Search for the cell housing the specified text and yield its (x, y) center coordinate. 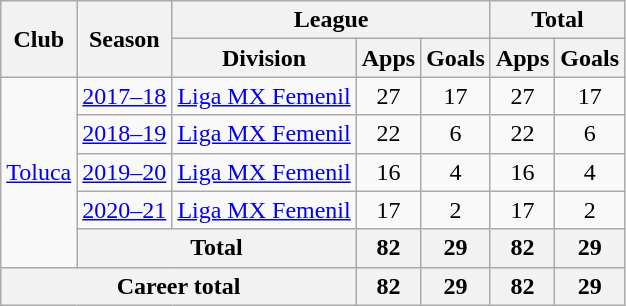
2018–19 (124, 134)
Toluca (39, 172)
Career total (178, 286)
Season (124, 39)
2017–18 (124, 96)
League (332, 20)
2019–20 (124, 172)
2020–21 (124, 210)
Club (39, 39)
Division (264, 58)
